Output the (X, Y) coordinate of the center of the cell containing the given text.  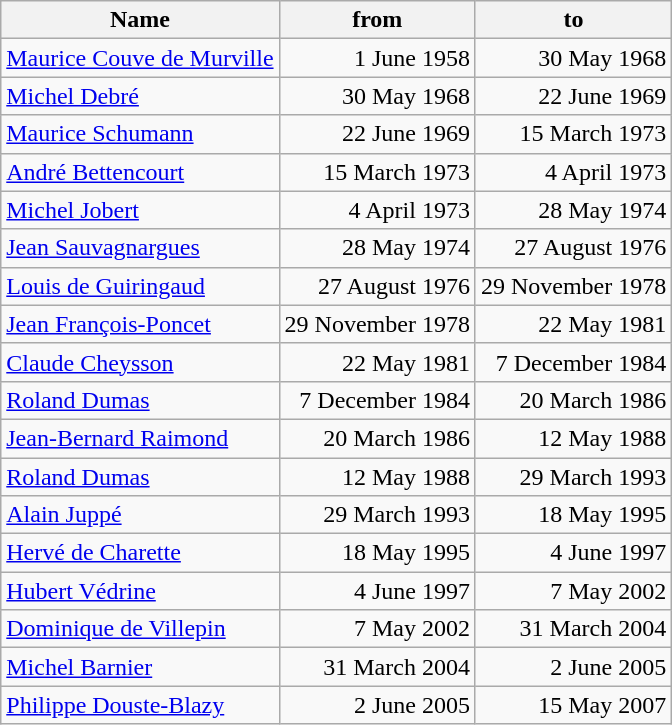
Louis de Guiringaud (140, 286)
Name (140, 20)
Jean François-Poncet (140, 324)
Alain Juppé (140, 515)
Michel Jobert (140, 210)
Claude Cheysson (140, 362)
Maurice Couve de Murville (140, 58)
Michel Debré (140, 96)
Hervé de Charette (140, 553)
Jean Sauvagnargues (140, 248)
Dominique de Villepin (140, 629)
from (377, 20)
Hubert Védrine (140, 591)
Maurice Schumann (140, 134)
André Bettencourt (140, 172)
1 June 1958 (377, 58)
Michel Barnier (140, 667)
Jean-Bernard Raimond (140, 438)
15 May 2007 (573, 705)
Philippe Douste-Blazy (140, 705)
to (573, 20)
